Pinpoint the cell where the given text exists, returning its (x, y) midpoint coordinate. 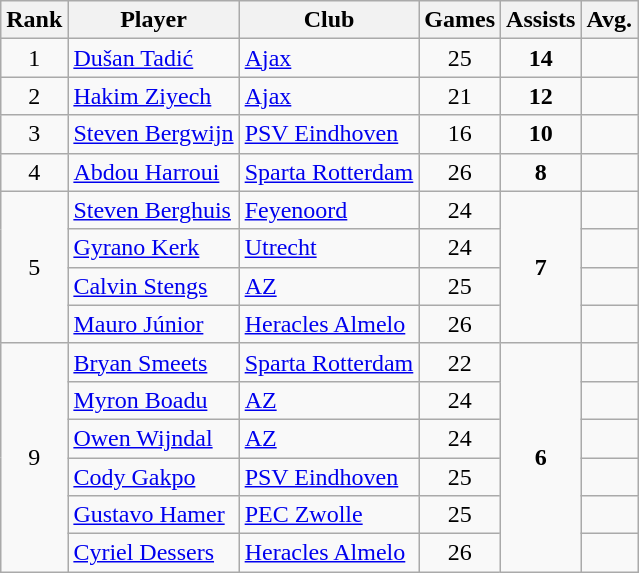
Owen Wijndal (154, 438)
10 (541, 134)
Cody Gakpo (154, 477)
Dušan Tadić (154, 58)
1 (34, 58)
2 (34, 96)
9 (34, 457)
3 (34, 134)
Rank (34, 20)
Player (154, 20)
8 (541, 172)
Mauro Júnior (154, 324)
Hakim Ziyech (154, 96)
5 (34, 267)
6 (541, 457)
Calvin Stengs (154, 286)
4 (34, 172)
Myron Boadu (154, 400)
Club (329, 20)
Avg. (610, 20)
Gustavo Hamer (154, 515)
Feyenoord (329, 210)
Assists (541, 20)
16 (460, 134)
14 (541, 58)
Steven Bergwijn (154, 134)
Cyriel Dessers (154, 553)
Abdou Harroui (154, 172)
21 (460, 96)
Games (460, 20)
12 (541, 96)
Steven Berghuis (154, 210)
Bryan Smeets (154, 362)
7 (541, 267)
PEC Zwolle (329, 515)
Utrecht (329, 248)
22 (460, 362)
Gyrano Kerk (154, 248)
